Extract the [X, Y] coordinate from the center of the cell holding the provided text.  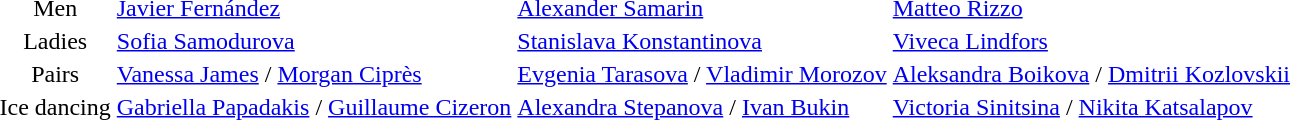
Evgenia Tarasova / Vladimir Morozov [702, 74]
Sofia Samodurova [314, 41]
Vanessa James / Morgan Ciprès [314, 74]
Stanislava Konstantinova [702, 41]
